Provide the (x, y) coordinate of the cell's center where the given text is located.  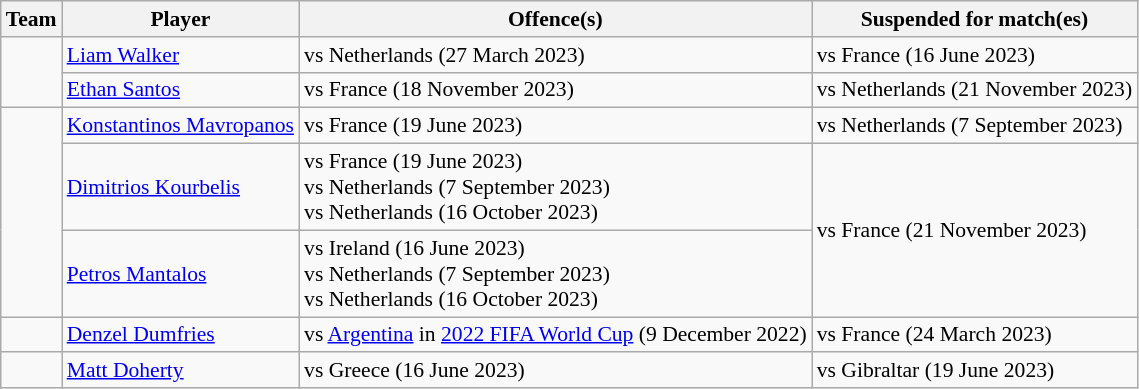
Konstantinos Mavropanos (180, 126)
vs Gibraltar (19 June 2023) (974, 371)
vs France (21 November 2023) (974, 230)
Team (32, 19)
vs Argentina in 2022 FIFA World Cup (9 December 2022) (556, 335)
vs Netherlands (27 March 2023) (556, 55)
Suspended for match(es) (974, 19)
vs Netherlands (7 September 2023) (974, 126)
vs France (18 November 2023) (556, 90)
Ethan Santos (180, 90)
vs France (24 March 2023) (974, 335)
vs France (19 June 2023) (556, 126)
vs Greece (16 June 2023) (556, 371)
Petros Mantalos (180, 274)
Liam Walker (180, 55)
Matt Doherty (180, 371)
vs Netherlands (21 November 2023) (974, 90)
Denzel Dumfries (180, 335)
vs France (16 June 2023) (974, 55)
Offence(s) (556, 19)
vs France (19 June 2023) vs Netherlands (7 September 2023) vs Netherlands (16 October 2023) (556, 188)
Dimitrios Kourbelis (180, 188)
vs Ireland (16 June 2023) vs Netherlands (7 September 2023) vs Netherlands (16 October 2023) (556, 274)
Player (180, 19)
